Detect which cell encompasses the target text, then output its [x, y] center coordinate. 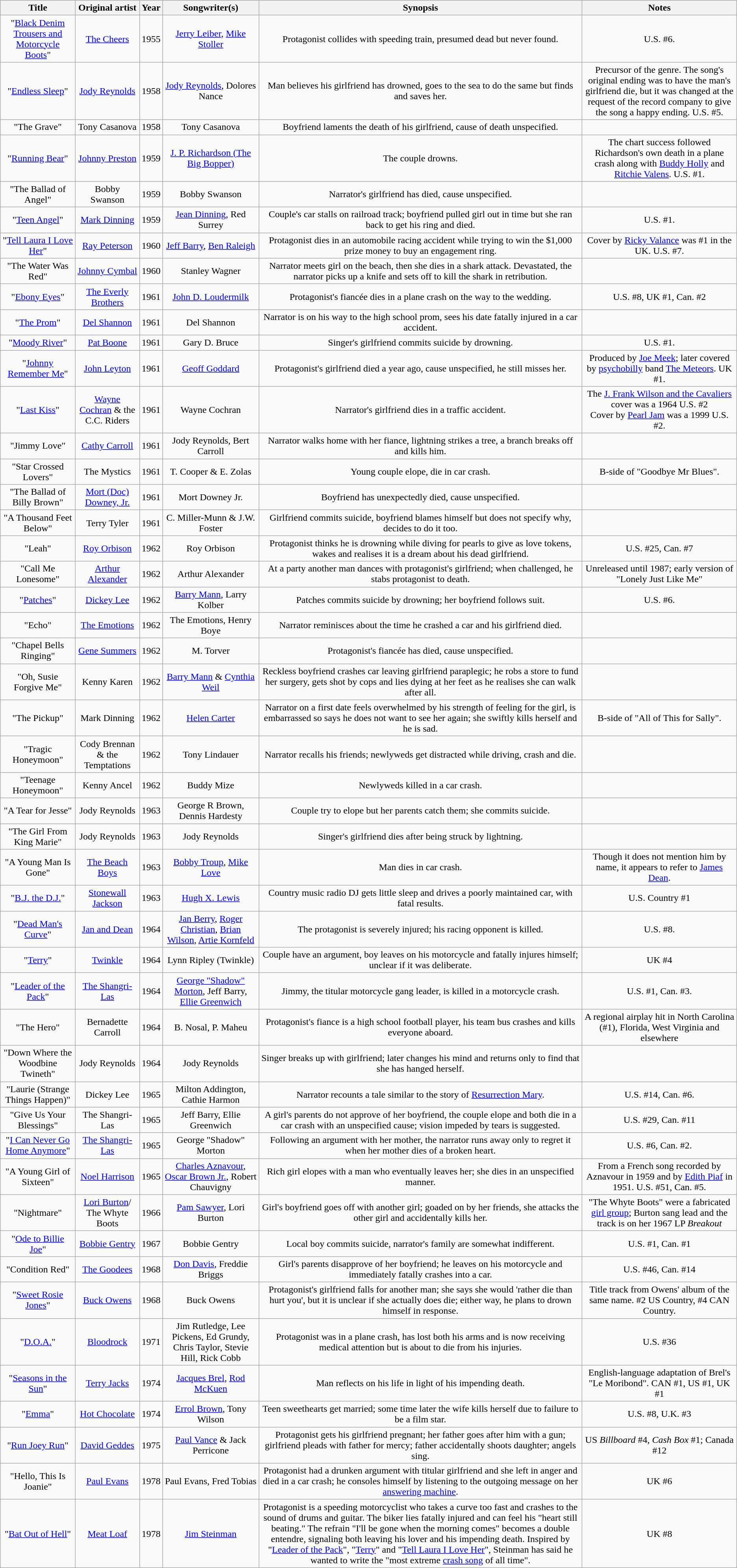
Jimmy, the titular motorcycle gang leader, is killed in a motorcycle crash. [420, 991]
Ray Peterson [107, 246]
C. Miller-Munn & J.W. Foster [211, 523]
Bobby Troup, Mike Love [211, 867]
"Bat Out of Hell" [38, 1533]
"The Girl From King Marie" [38, 836]
"Give Us Your Blessings" [38, 1120]
Title [38, 8]
1975 [151, 1445]
Protagonist was in a plane crash, has lost both his arms and is now receiving medical attention but is about to die from his injuries. [420, 1342]
Mort Downey Jr. [211, 497]
Kenny Karen [107, 682]
1971 [151, 1342]
Narrator recalls his friends; newlyweds get distracted while driving, crash and die. [420, 754]
Jacques Brel, Rod McKuen [211, 1383]
Paul Evans [107, 1481]
Newlyweds killed in a car crash. [420, 785]
The Cheers [107, 39]
Terry Jacks [107, 1383]
Jan Berry, Roger Christian, Brian Wilson, Artie Kornfeld [211, 929]
US Billboard #4, Cash Box #1; Canada #12 [660, 1445]
"B.J. the D.J." [38, 898]
Errol Brown, Tony Wilson [211, 1415]
Protagonist's fiancée dies in a plane crash on the way to the wedding. [420, 297]
"Ode to Billie Joe" [38, 1244]
Boyfriend laments the death of his girlfriend, cause of death unspecified. [420, 127]
"Echo" [38, 625]
"Endless Sleep" [38, 91]
Jan and Dean [107, 929]
Jean Dinning, Red Surrey [211, 220]
The Emotions, Henry Boye [211, 625]
"Sweet Rosie Jones" [38, 1300]
"Teenage Honeymoon" [38, 785]
"Chapel Bells Ringing" [38, 651]
David Geddes [107, 1445]
"Ebony Eyes" [38, 297]
UK #8 [660, 1533]
Couple have an argument, boy leaves on his motorcycle and fatally injures himself; unclear if it was deliberate. [420, 960]
Narrator's girlfriend dies in a traffic accident. [420, 410]
"Black Denim Trousers and Motorcycle Boots" [38, 39]
"Dead Man's Curve" [38, 929]
"Call Me Lonesome" [38, 574]
The Beach Boys [107, 867]
UK #4 [660, 960]
Tony Lindauer [211, 754]
The J. Frank Wilson and the Cavaliers cover was a 1964 U.S. #2 Cover by Pearl Jam was a 1999 U.S. #2. [660, 410]
"Laurie (Strange Things Happen)" [38, 1094]
Narrator recounts a tale similar to the story of Resurrection Mary. [420, 1094]
U.S. #8. [660, 929]
U.S. #29, Can. #11 [660, 1120]
Man believes his girlfriend has drowned, goes to the sea to do the same but finds and saves her. [420, 91]
Wayne Cochran & the C.C. Riders [107, 410]
Barry Mann & Cynthia Weil [211, 682]
M. Torver [211, 651]
"Down Where the Woodbine Twineth" [38, 1063]
Noel Harrison [107, 1176]
"A Young Girl of Sixteen" [38, 1176]
U.S. #1, Can. #3. [660, 991]
Synopsis [420, 8]
"A Thousand Feet Below" [38, 523]
Milton Addington, Cathie Harmon [211, 1094]
UK #6 [660, 1481]
From a French song recorded by Aznavour in 1959 and by Edith Piaf in 1951. U.S. #51, Can. #5. [660, 1176]
Protagonist's fiance is a high school football player, his team bus crashes and kills everyone aboard. [420, 1027]
Jeff Barry, Ellie Greenwich [211, 1120]
"D.O.A." [38, 1342]
Paul Evans, Fred Tobias [211, 1481]
Following an argument with her mother, the narrator runs away only to regret it when her mother dies of a broken heart. [420, 1145]
Protagonist collides with speeding train, presumed dead but never found. [420, 39]
Young couple elope, die in car crash. [420, 472]
Local boy commits suicide, narrator's family are somewhat indifferent. [420, 1244]
Couple's car stalls on railroad track; boyfriend pulled girl out in time but she ran back to get his ring and died. [420, 220]
Man reflects on his life in light of his impending death. [420, 1383]
Lori Burton/The Whyte Boots [107, 1213]
Bloodrock [107, 1342]
Though it does not mention him by name, it appears to refer to James Dean. [660, 867]
"A Tear for Jesse" [38, 811]
Narrator walks home with her fiance, lightning strikes a tree, a branch breaks off and kills him. [420, 446]
Jerry Leiber, Mike Stoller [211, 39]
Wayne Cochran [211, 410]
The couple drowns. [420, 158]
"Tragic Honeymoon" [38, 754]
Singer breaks up with girlfriend; later changes his mind and returns only to find that she has hanged herself. [420, 1063]
Produced by Joe Meek; later covered by psychobilly band The Meteors. UK #1. [660, 368]
Cathy Carroll [107, 446]
Couple try to elope but her parents catch them; she commits suicide. [420, 811]
Teen sweethearts get married; some time later the wife kills herself due to failure to be a film star. [420, 1415]
Songwriter(s) [211, 8]
Barry Mann, Larry Kolber [211, 600]
Don Davis, Freddie Briggs [211, 1269]
Boyfriend has unexpectedly died, cause unspecified. [420, 497]
"Moody River" [38, 342]
Cover by Ricky Valance was #1 in the UK. U.S. #7. [660, 246]
"Last Kiss" [38, 410]
Hot Chocolate [107, 1415]
Charles Aznavour, Oscar Brown Jr., Robert Chauvigny [211, 1176]
1966 [151, 1213]
At a party another man dances with protagonist's girlfriend; when challenged, he stabs protagonist to death. [420, 574]
Cody Brennan & the Temptations [107, 754]
"Run Joey Run" [38, 1445]
Buddy Mize [211, 785]
Singer's girlfriend dies after being struck by lightning. [420, 836]
U.S. #14, Can. #6. [660, 1094]
"The Whyte Boots" were a fabricated girl group; Burton sang lead and the track is on her 1967 LP Breakout [660, 1213]
"The Grave" [38, 127]
"The Ballad of Billy Brown" [38, 497]
Man dies in car crash. [420, 867]
"Condition Red" [38, 1269]
U.S. #8, UK #1, Can. #2 [660, 297]
B-side of "All of This for Sally". [660, 718]
Notes [660, 8]
Hugh X. Lewis [211, 898]
"The Water Was Red" [38, 271]
Terry Tyler [107, 523]
Protagonist's girlfriend died a year ago, cause unspecified, he still misses her. [420, 368]
George R Brown, Dennis Hardesty [211, 811]
Pam Sawyer, Lori Burton [211, 1213]
Jim Rutledge, Lee Pickens, Ed Grundy, Chris Taylor, Stevie Hill, Rick Cobb [211, 1342]
"A Young Man Is Gone" [38, 867]
Girl's parents disapprove of her boyfriend; he leaves on his motorcycle and immediately fatally crashes into a car. [420, 1269]
U.S. #8, U.K. #3 [660, 1415]
Narrator's girlfriend has died, cause unspecified. [420, 194]
"Emma" [38, 1415]
Narrator reminisces about the time he crashed a car and his girlfriend died. [420, 625]
Johnny Preston [107, 158]
George "Shadow" Morton [211, 1145]
"Hello, This Is Joanie" [38, 1481]
U.S. Country #1 [660, 898]
Gene Summers [107, 651]
U.S. #46, Can. #14 [660, 1269]
"Terry" [38, 960]
"Leader of the Pack" [38, 991]
Geoff Goddard [211, 368]
Year [151, 8]
"The Hero" [38, 1027]
U.S. #36 [660, 1342]
Girl's boyfriend goes off with another girl; goaded on by her friends, she attacks the other girl and accidentally kills her. [420, 1213]
Jeff Barry, Ben Raleigh [211, 246]
Mort (Doc) Downey, Jr. [107, 497]
"The Prom" [38, 322]
Protagonist dies in an automobile racing accident while trying to win the $1,000 prize money to buy an engagement ring. [420, 246]
"Oh, Susie Forgive Me" [38, 682]
Country music radio DJ gets little sleep and drives a poorly maintained car, with fatal results. [420, 898]
"Running Bear" [38, 158]
T. Cooper & E. Zolas [211, 472]
George "Shadow" Morton, Jeff Barry, Ellie Greenwich [211, 991]
Original artist [107, 8]
J. P. Richardson (The Big Bopper) [211, 158]
John Leyton [107, 368]
The Everly Brothers [107, 297]
Meat Loaf [107, 1533]
U.S. #6, Can. #2. [660, 1145]
A regional airplay hit in North Carolina (#1), Florida, West Virginia and elsewhere [660, 1027]
Jim Steinman [211, 1533]
"Tell Laura I Love Her" [38, 246]
Rich girl elopes with a man who eventually leaves her; she dies in an unspecified manner. [420, 1176]
"Teen Angel" [38, 220]
"The Pickup" [38, 718]
Stanley Wagner [211, 271]
Pat Boone [107, 342]
The chart success followed Richardson's own death in a plane crash along with Buddy Holly and Ritchie Valens. U.S. #1. [660, 158]
"I Can Never Go Home Anymore" [38, 1145]
"The Ballad of Angel" [38, 194]
B. Nosal, P. Maheu [211, 1027]
Jody Reynolds, Bert Carroll [211, 446]
Lynn Ripley (Twinkle) [211, 960]
"Star Crossed Lovers" [38, 472]
"Johnny Remember Me" [38, 368]
"Nightmare" [38, 1213]
The Goodees [107, 1269]
Johnny Cymbal [107, 271]
Bernadette Carroll [107, 1027]
John D. Loudermilk [211, 297]
The Mystics [107, 472]
Title track from Owens' album of the same name. #2 US Country, #4 CAN Country. [660, 1300]
Stonewall Jackson [107, 898]
Kenny Ancel [107, 785]
Unreleased until 1987; early version of "Lonely Just Like Me" [660, 574]
Protagonist's fiancée has died, cause unspecified. [420, 651]
Singer's girlfriend commits suicide by drowning. [420, 342]
"Leah" [38, 549]
Gary D. Bruce [211, 342]
B-side of "Goodbye Mr Blues". [660, 472]
"Patches" [38, 600]
Narrator is on his way to the high school prom, sees his date fatally injured in a car accident. [420, 322]
Paul Vance & Jack Perricone [211, 1445]
Girlfriend commits suicide, boyfriend blames himself but does not specify why, decides to do it too. [420, 523]
Protagonist thinks he is drowning while diving for pearls to give as love tokens, wakes and realises it is a dream about his dead girlfriend. [420, 549]
1967 [151, 1244]
English-language adaptation of Brel's "Le Moribond". CAN #1, US #1, UK #1 [660, 1383]
U.S. #25, Can. #7 [660, 549]
The protagonist is severely injured; his racing opponent is killed. [420, 929]
"Seasons in the Sun" [38, 1383]
U.S. #1, Can. #1 [660, 1244]
1955 [151, 39]
Jody Reynolds, Dolores Nance [211, 91]
The Emotions [107, 625]
"Jimmy Love" [38, 446]
Patches commits suicide by drowning; her boyfriend follows suit. [420, 600]
Twinkle [107, 960]
Helen Carter [211, 718]
